Capture the cell that displays the provided text and extract its (x, y) central coordinate. 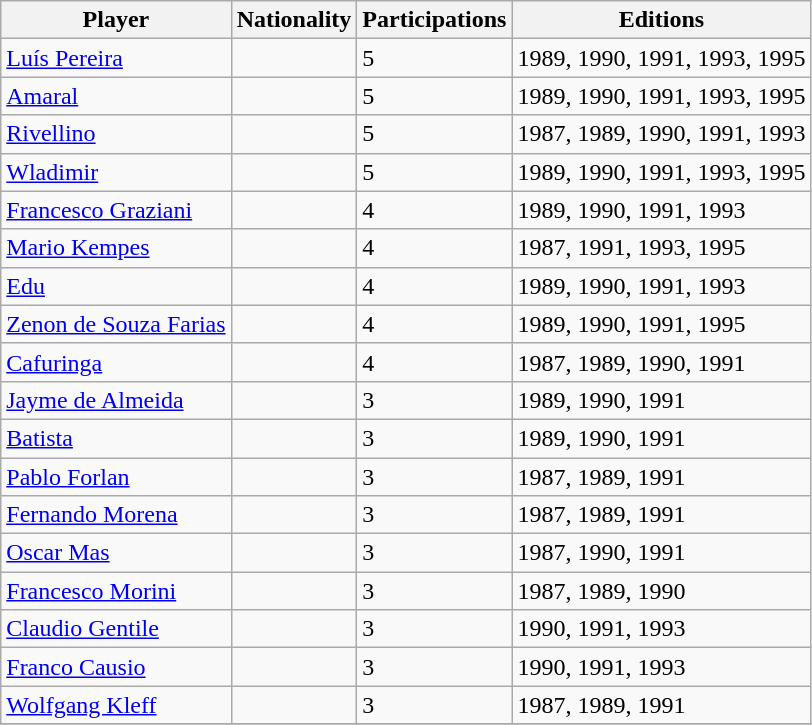
Pablo Forlan (116, 477)
Fernando Morena (116, 515)
Participations (434, 20)
Franco Causio (116, 667)
Luís Pereira (116, 58)
1987, 1991, 1993, 1995 (662, 248)
Batista (116, 438)
Nationality (294, 20)
1987, 1990, 1991 (662, 553)
1989, 1990, 1991, 1995 (662, 324)
Editions (662, 20)
Wolfgang Kleff (116, 705)
1987, 1989, 1990, 1991 (662, 362)
Claudio Gentile (116, 629)
Oscar Mas (116, 553)
Rivellino (116, 134)
Zenon de Souza Farias (116, 324)
Amaral (116, 96)
Cafuringa (116, 362)
Jayme de Almeida (116, 400)
Edu (116, 286)
Mario Kempes (116, 248)
1987, 1989, 1990 (662, 591)
Player (116, 20)
Francesco Morini (116, 591)
Wladimir (116, 172)
Francesco Graziani (116, 210)
1987, 1989, 1990, 1991, 1993 (662, 134)
